For the text-containing cell, return its midpoint in (X, Y) coordinate format. 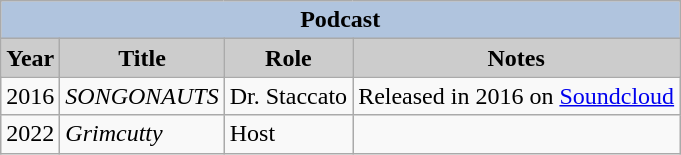
Grimcutty (142, 134)
Released in 2016 on Soundcloud (516, 96)
Podcast (340, 20)
Role (288, 58)
2022 (30, 134)
Year (30, 58)
SONGONAUTS (142, 96)
Dr. Staccato (288, 96)
Title (142, 58)
Notes (516, 58)
2016 (30, 96)
Host (288, 134)
